Search for the cell housing the specified text and yield its [X, Y] center coordinate. 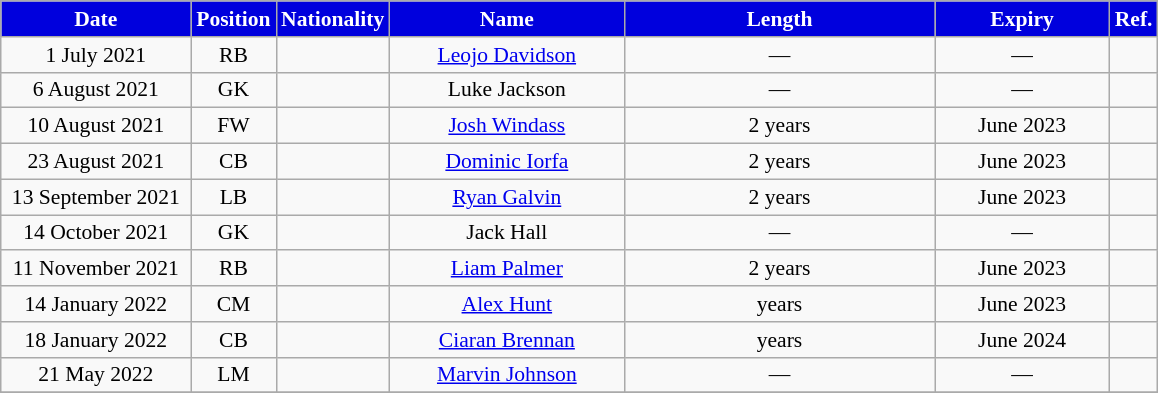
Expiry [1022, 19]
Josh Windass [506, 126]
18 January 2022 [96, 340]
Ciaran Brennan [506, 340]
Luke Jackson [506, 90]
13 September 2021 [96, 197]
Name [506, 19]
FW [234, 126]
11 November 2021 [96, 269]
Alex Hunt [506, 304]
LM [234, 375]
1 July 2021 [96, 55]
CM [234, 304]
Ref. [1134, 19]
LB [234, 197]
Nationality [332, 19]
Leojo Davidson [506, 55]
Liam Palmer [506, 269]
Dominic Iorfa [506, 162]
Length [779, 19]
10 August 2021 [96, 126]
14 October 2021 [96, 233]
June 2024 [1022, 340]
Date [96, 19]
Ryan Galvin [506, 197]
Position [234, 19]
21 May 2022 [96, 375]
6 August 2021 [96, 90]
14 January 2022 [96, 304]
23 August 2021 [96, 162]
Marvin Johnson [506, 375]
Jack Hall [506, 233]
